Search for the cell housing the specified text and yield its (X, Y) center coordinate. 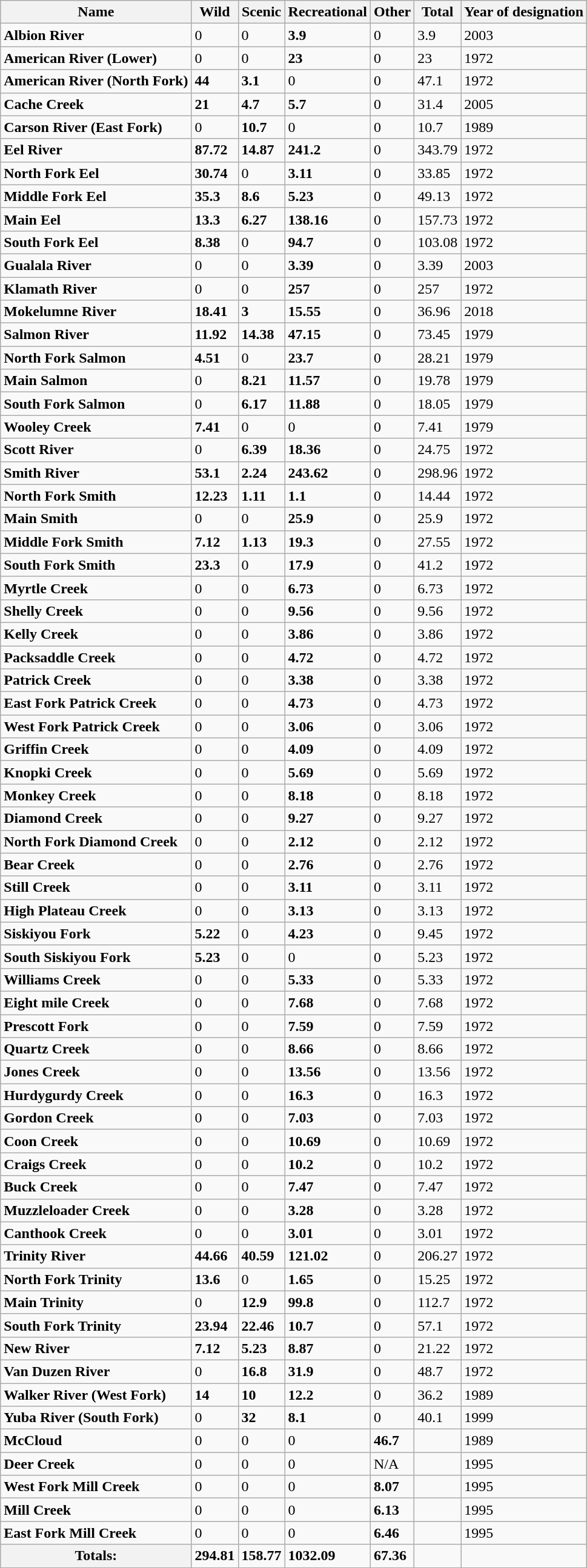
24.75 (437, 450)
1.11 (262, 496)
Recreational (327, 12)
South Fork Salmon (96, 404)
6.13 (392, 1510)
57.1 (437, 1325)
Cache Creek (96, 104)
Year of designation (524, 12)
14.87 (262, 150)
American River (Lower) (96, 58)
South Siskiyou Fork (96, 957)
North Fork Trinity (96, 1279)
Trinity River (96, 1256)
Wild (214, 12)
27.55 (437, 542)
298.96 (437, 473)
158.77 (262, 1556)
40.59 (262, 1256)
48.7 (437, 1371)
Middle Fork Eel (96, 196)
53.1 (214, 473)
Salmon River (96, 335)
North Fork Diamond Creek (96, 842)
11.92 (214, 335)
Gualala River (96, 265)
44 (214, 81)
American River (North Fork) (96, 81)
14 (214, 1394)
Bear Creek (96, 865)
41.2 (437, 565)
Hurdygurdy Creek (96, 1095)
18.41 (214, 312)
87.72 (214, 150)
Canthook Creek (96, 1233)
94.7 (327, 242)
36.2 (437, 1394)
343.79 (437, 150)
Name (96, 12)
11.57 (327, 381)
16.8 (262, 1371)
6.17 (262, 404)
North Fork Smith (96, 496)
32 (262, 1418)
9.45 (437, 934)
New River (96, 1348)
Buck Creek (96, 1187)
Smith River (96, 473)
2018 (524, 312)
8.21 (262, 381)
High Plateau Creek (96, 911)
49.13 (437, 196)
21.22 (437, 1348)
North Fork Eel (96, 173)
4.51 (214, 358)
99.8 (327, 1302)
103.08 (437, 242)
31.4 (437, 104)
13.3 (214, 219)
Deer Creek (96, 1464)
N/A (392, 1464)
15.25 (437, 1279)
33.85 (437, 173)
6.46 (392, 1533)
Muzzleloader Creek (96, 1210)
4.23 (327, 934)
8.6 (262, 196)
Totals: (96, 1556)
North Fork Salmon (96, 358)
West Fork Mill Creek (96, 1487)
East Fork Mill Creek (96, 1533)
35.3 (214, 196)
Mill Creek (96, 1510)
Eel River (96, 150)
Scott River (96, 450)
Patrick Creek (96, 680)
South Fork Trinity (96, 1325)
23.7 (327, 358)
Knopki Creek (96, 772)
Gordon Creek (96, 1118)
Albion River (96, 35)
8.1 (327, 1418)
1.13 (262, 542)
30.74 (214, 173)
McCloud (96, 1441)
Eight mile Creek (96, 1003)
6.27 (262, 219)
2.24 (262, 473)
294.81 (214, 1556)
23.94 (214, 1325)
5.22 (214, 934)
Craigs Creek (96, 1164)
3.1 (262, 81)
46.7 (392, 1441)
South Fork Smith (96, 565)
2005 (524, 104)
121.02 (327, 1256)
36.96 (437, 312)
19.3 (327, 542)
1.65 (327, 1279)
47.1 (437, 81)
Wooley Creek (96, 427)
Siskiyou Fork (96, 934)
47.15 (327, 335)
Williams Creek (96, 980)
Shelly Creek (96, 611)
Packsaddle Creek (96, 657)
13.6 (214, 1279)
West Fork Patrick Creek (96, 726)
19.78 (437, 381)
5.7 (327, 104)
14.44 (437, 496)
8.38 (214, 242)
18.05 (437, 404)
44.66 (214, 1256)
22.46 (262, 1325)
Klamath River (96, 289)
Middle Fork Smith (96, 542)
11.88 (327, 404)
Still Creek (96, 888)
6.39 (262, 450)
Main Trinity (96, 1302)
138.16 (327, 219)
21 (214, 104)
3 (262, 312)
10 (262, 1394)
Monkey Creek (96, 796)
Jones Creek (96, 1072)
Myrtle Creek (96, 588)
Mokelumne River (96, 312)
Kelly Creek (96, 634)
Walker River (West Fork) (96, 1394)
12.2 (327, 1394)
Griffin Creek (96, 749)
243.62 (327, 473)
Main Eel (96, 219)
Total (437, 12)
14.38 (262, 335)
40.1 (437, 1418)
1.1 (327, 496)
1999 (524, 1418)
112.7 (437, 1302)
Main Smith (96, 519)
Prescott Fork (96, 1026)
73.45 (437, 335)
241.2 (327, 150)
Van Duzen River (96, 1371)
Carson River (East Fork) (96, 127)
8.87 (327, 1348)
157.73 (437, 219)
31.9 (327, 1371)
8.07 (392, 1487)
4.7 (262, 104)
Main Salmon (96, 381)
23.3 (214, 565)
18.36 (327, 450)
East Fork Patrick Creek (96, 703)
28.21 (437, 358)
South Fork Eel (96, 242)
1032.09 (327, 1556)
Yuba River (South Fork) (96, 1418)
206.27 (437, 1256)
67.36 (392, 1556)
15.55 (327, 312)
Quartz Creek (96, 1049)
12.23 (214, 496)
12.9 (262, 1302)
17.9 (327, 565)
Diamond Creek (96, 819)
Other (392, 12)
Coon Creek (96, 1141)
Scenic (262, 12)
